Output the [x, y] coordinate of the center of the cell containing the given text.  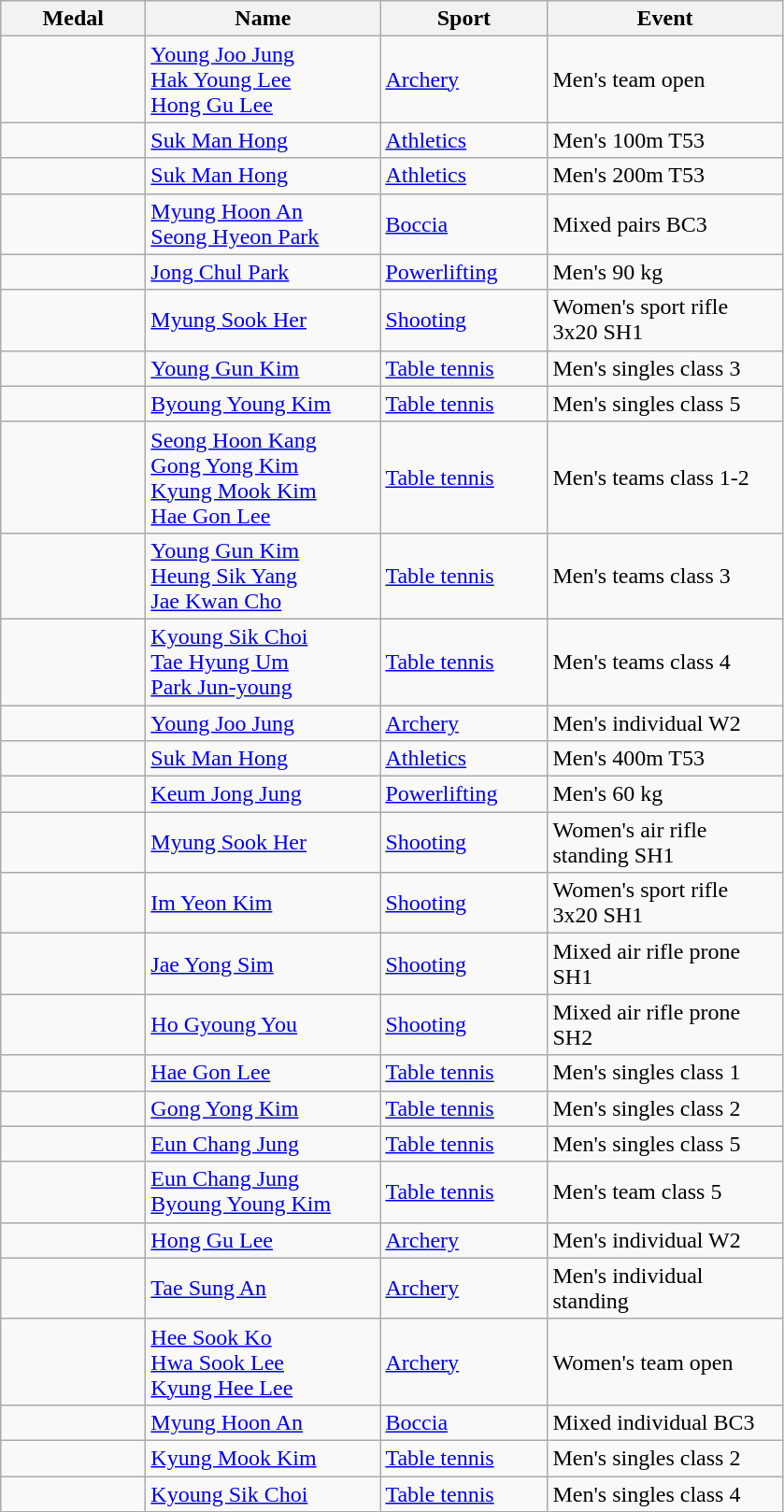
Keum Jong Jung [264, 794]
Young Joo Jung Hak Young Lee Hong Gu Lee [264, 79]
Men's individual standing [665, 1288]
Im Yeon Kim [264, 903]
Men's 100m T53 [665, 140]
Young Gun Kim Heung Sik Yang Jae Kwan Cho [264, 576]
Kyoung Sik Choi Tae Hyung Um Park Jun-young [264, 662]
Mixed air rifle prone SH1 [665, 964]
Men's singles class 3 [665, 368]
Name [264, 19]
Women's air rifle standing SH1 [665, 843]
Eun Chang Jung Byoung Young Kim [264, 1192]
Men's teams class 4 [665, 662]
Young Joo Jung [264, 722]
Eun Chang Jung [264, 1144]
Young Gun Kim [264, 368]
Men's team class 5 [665, 1192]
Seong Hoon Kang Gong Yong Kim Kyung Mook Kim Hae Gon Lee [264, 477]
Kyoung Sik Choi [264, 1494]
Men's 200m T53 [665, 176]
Men's teams class 1-2 [665, 477]
Men's teams class 3 [665, 576]
Gong Yong Kim [264, 1108]
Men's 90 kg [665, 272]
Men's singles class 1 [665, 1073]
Women's team open [665, 1362]
Men's team open [665, 79]
Byoung Young Kim [264, 404]
Hae Gon Lee [264, 1073]
Mixed individual BC3 [665, 1422]
Men's 400m T53 [665, 759]
Hong Gu Lee [264, 1240]
Jae Yong Sim [264, 964]
Myung Hoon An Seong Hyeon Park [264, 224]
Kyung Mook Kim [264, 1458]
Men's 60 kg [665, 794]
Sport [463, 19]
Event [665, 19]
Jong Chul Park [264, 272]
Mixed air rifle prone SH2 [665, 1024]
Men's singles class 4 [665, 1494]
Myung Hoon An [264, 1422]
Ho Gyoung You [264, 1024]
Tae Sung An [264, 1288]
Mixed pairs BC3 [665, 224]
Medal [73, 19]
Hee Sook Ko Hwa Sook Lee Kyung Hee Lee [264, 1362]
